Detect which cell encompasses the target text, then output its (X, Y) center coordinate. 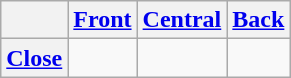
Back (258, 20)
Front (102, 20)
Close (34, 58)
Central (182, 20)
